Extract the (x, y) coordinate from the center of the cell holding the provided text.  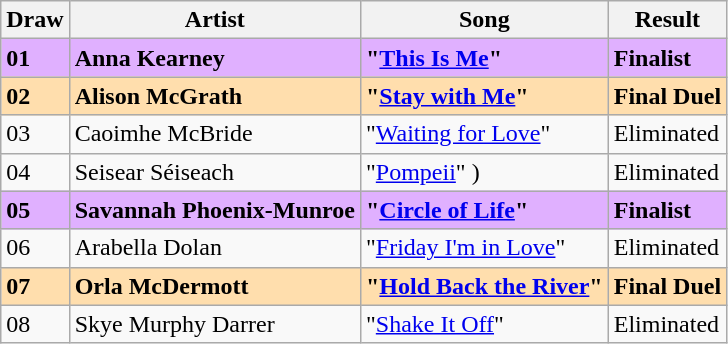
01 (35, 58)
"Waiting for Love" (484, 134)
07 (35, 286)
04 (35, 172)
"Circle of Life" (484, 210)
"Shake It Off" (484, 324)
Seisear Séiseach (214, 172)
Orla McDermott (214, 286)
Caoimhe McBride (214, 134)
Alison McGrath (214, 96)
"Hold Back the River" (484, 286)
03 (35, 134)
Draw (35, 20)
Skye Murphy Darrer (214, 324)
Savannah Phoenix-Munroe (214, 210)
02 (35, 96)
"This Is Me" (484, 58)
06 (35, 248)
Anna Kearney (214, 58)
08 (35, 324)
"Stay with Me" (484, 96)
05 (35, 210)
Result (667, 20)
"Friday I'm in Love" (484, 248)
"Pompeii" ) (484, 172)
Arabella Dolan (214, 248)
Artist (214, 20)
Song (484, 20)
